Determine the [X, Y] coordinate at the center of the cell enclosing the given text.  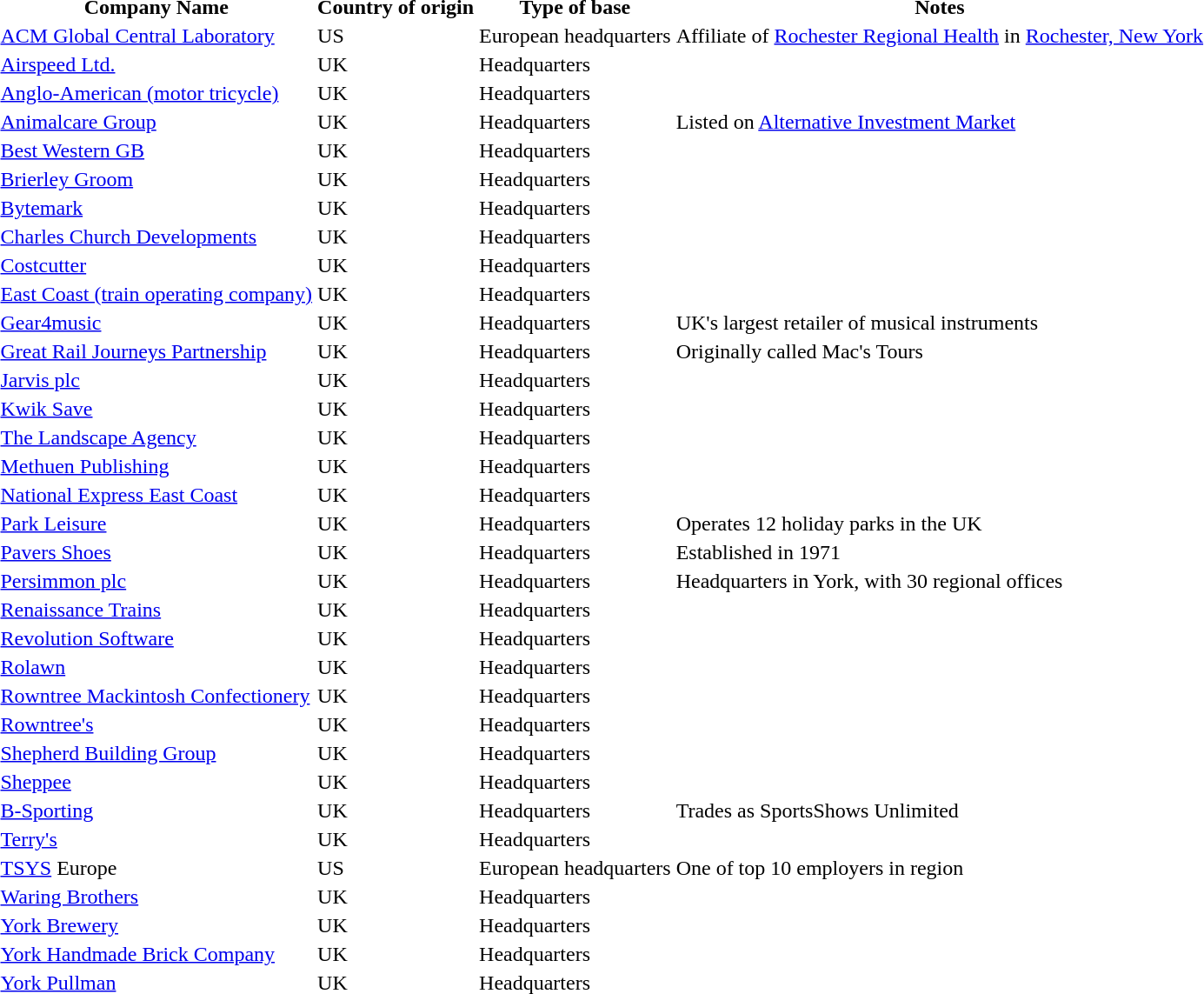
Operates 12 holiday parks in the UK [939, 524]
Headquarters in York, with 30 regional offices [939, 581]
Affiliate of Rochester Regional Health in Rochester, New York [939, 36]
UK's largest retailer of musical instruments [939, 323]
Listed on Alternative Investment Market [939, 122]
Trades as SportsShows Unlimited [939, 811]
One of top 10 employers in region [939, 868]
Originally called Mac's Tours [939, 351]
Established in 1971 [939, 552]
